Locate the cell with the specified text and output its [x, y] center coordinate. 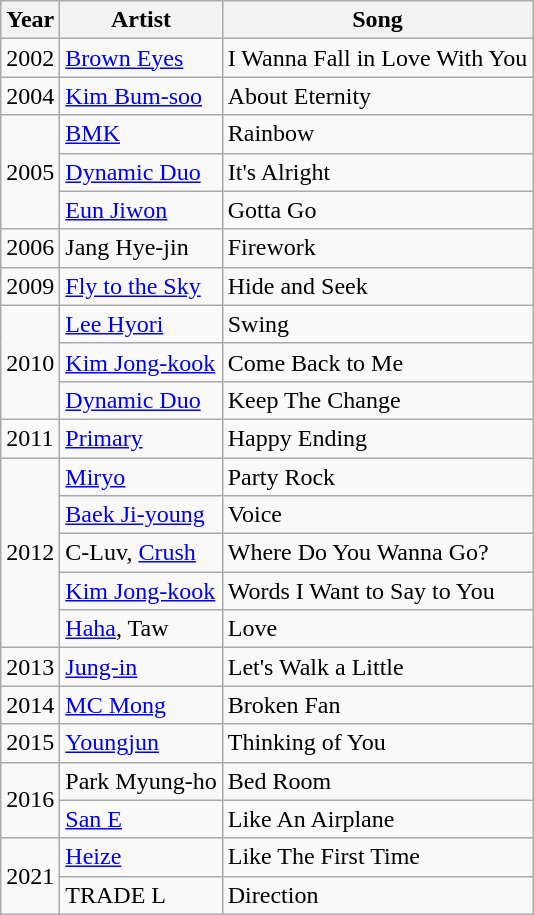
Where Do You Wanna Go? [378, 553]
Baek Ji-young [141, 515]
C-Luv, Crush [141, 553]
Love [378, 629]
Miryo [141, 477]
Primary [141, 438]
2004 [30, 96]
2011 [30, 438]
2015 [30, 743]
Hide and Seek [378, 286]
Party Rock [378, 477]
Bed Room [378, 781]
Gotta Go [378, 210]
Artist [141, 20]
2010 [30, 362]
Heize [141, 857]
Kim Bum-soo [141, 96]
2012 [30, 553]
San E [141, 819]
TRADE L [141, 895]
Let's Walk a Little [378, 667]
Rainbow [378, 134]
Happy Ending [378, 438]
Song [378, 20]
Keep The Change [378, 400]
About Eternity [378, 96]
Like An Airplane [378, 819]
Eun Jiwon [141, 210]
Come Back to Me [378, 362]
Haha, Taw [141, 629]
MC Mong [141, 705]
Jung-in [141, 667]
Jang Hye-jin [141, 248]
Lee Hyori [141, 324]
2005 [30, 172]
Youngjun [141, 743]
Voice [378, 515]
2006 [30, 248]
It's Alright [378, 172]
2021 [30, 876]
Direction [378, 895]
2016 [30, 800]
2002 [30, 58]
Broken Fan [378, 705]
Words I Want to Say to You [378, 591]
Park Myung-ho [141, 781]
Brown Eyes [141, 58]
Firework [378, 248]
2009 [30, 286]
Swing [378, 324]
Thinking of You [378, 743]
Year [30, 20]
Like The First Time [378, 857]
BMK [141, 134]
Fly to the Sky [141, 286]
I Wanna Fall in Love With You [378, 58]
2013 [30, 667]
2014 [30, 705]
